Search for the cell housing the specified text and yield its (x, y) center coordinate. 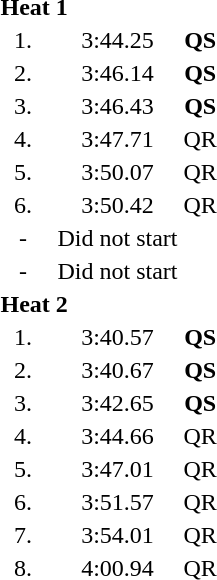
3:54.01 (118, 535)
3:40.57 (118, 337)
3:46.14 (118, 73)
3:47.01 (118, 469)
3:44.25 (118, 40)
3:44.66 (118, 436)
3:50.42 (118, 205)
3:42.65 (118, 403)
3:46.43 (118, 106)
3:40.67 (118, 370)
3:47.71 (118, 139)
3:51.57 (118, 502)
3:50.07 (118, 172)
